Capture the cell that displays the provided text and extract its (x, y) central coordinate. 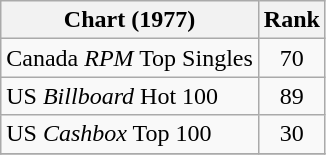
70 (292, 58)
Rank (292, 20)
89 (292, 96)
Chart (1977) (130, 20)
30 (292, 134)
Canada RPM Top Singles (130, 58)
US Cashbox Top 100 (130, 134)
US Billboard Hot 100 (130, 96)
